Scan for the cell matching the given text and deliver its (x, y) coordinate at center. 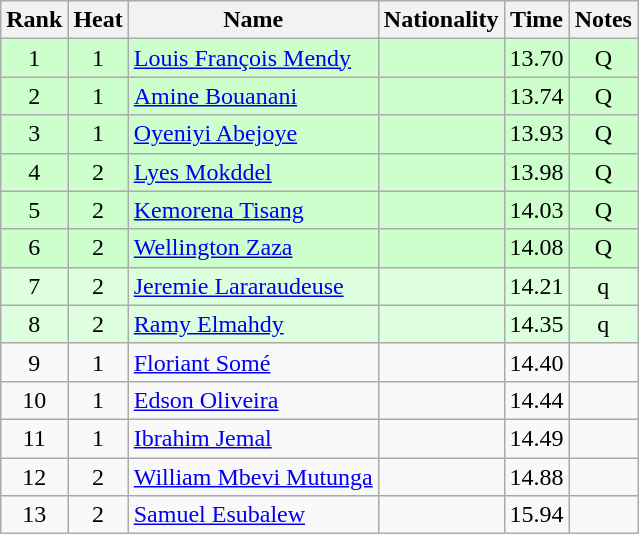
14.40 (536, 362)
Lyes Mokddel (253, 172)
William Mbevi Mutunga (253, 477)
13.98 (536, 172)
Jeremie Lararaudeuse (253, 286)
8 (34, 324)
14.03 (536, 210)
3 (34, 134)
Notes (603, 20)
14.35 (536, 324)
Samuel Esubalew (253, 515)
13.70 (536, 58)
13 (34, 515)
14.88 (536, 477)
11 (34, 438)
7 (34, 286)
Ibrahim Jemal (253, 438)
4 (34, 172)
Name (253, 20)
14.44 (536, 400)
Edson Oliveira (253, 400)
Kemorena Tisang (253, 210)
Rank (34, 20)
Heat (98, 20)
15.94 (536, 515)
Louis François Mendy (253, 58)
13.74 (536, 96)
Ramy Elmahdy (253, 324)
Amine Bouanani (253, 96)
Time (536, 20)
Floriant Somé (253, 362)
Wellington Zaza (253, 248)
13.93 (536, 134)
14.21 (536, 286)
Oyeniyi Abejoye (253, 134)
5 (34, 210)
10 (34, 400)
12 (34, 477)
9 (34, 362)
14.49 (536, 438)
6 (34, 248)
Nationality (441, 20)
14.08 (536, 248)
